Determine the [X, Y] coordinate at the center of the cell enclosing the given text.  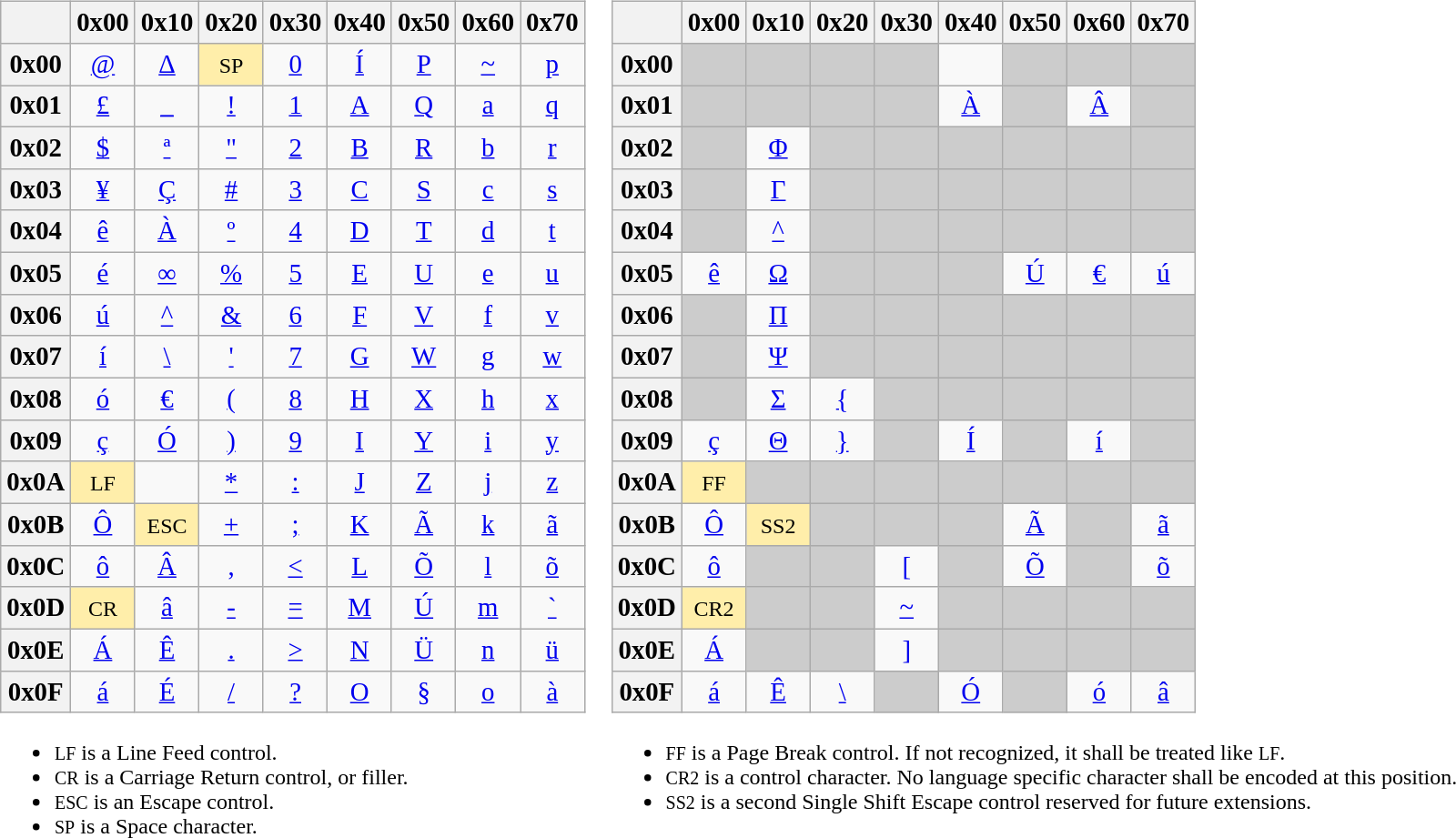
F [360, 315]
à [553, 692]
Φ [779, 147]
é [104, 273]
@ [104, 65]
6 [295, 315]
l [488, 566]
ESC [167, 524]
B [360, 147]
Z [424, 482]
{ [843, 399]
f [488, 315]
h [488, 399]
M [360, 608]
£ [104, 106]
§ [424, 692]
m [488, 608]
Π [779, 315]
Q [424, 106]
0 [295, 65]
[ [906, 566]
L [360, 566]
C [360, 189]
SS2 [779, 524]
J [360, 482]
W [424, 357]
∞ [167, 273]
O [360, 692]
5 [295, 273]
/ [231, 692]
) [231, 440]
} [843, 440]
ü [553, 650]
4 [295, 231]
Ψ [779, 357]
Ç [167, 189]
e [488, 273]
< [295, 566]
o [488, 692]
º [231, 231]
Ü [424, 650]
ª [167, 147]
j [488, 482]
3 [295, 189]
p [553, 65]
¥ [104, 189]
k [488, 524]
$ [104, 147]
s [553, 189]
c [488, 189]
? [295, 692]
v [553, 315]
Γ [779, 189]
U [424, 273]
: [295, 482]
& [231, 315]
Y [424, 440]
, [231, 566]
; [295, 524]
> [295, 650]
2 [295, 147]
9 [295, 440]
I [360, 440]
d [488, 231]
b [488, 147]
- [231, 608]
R [424, 147]
. [231, 650]
x [553, 399]
g [488, 357]
t [553, 231]
i [488, 440]
z [553, 482]
w [553, 357]
` [553, 608]
( [231, 399]
SP [231, 65]
a [488, 106]
CR2 [713, 608]
! [231, 106]
D [360, 231]
Σ [779, 399]
q [553, 106]
+ [231, 524]
" [231, 147]
G [360, 357]
X [424, 399]
_ [167, 106]
y [553, 440]
K [360, 524]
n [488, 650]
] [906, 650]
= [295, 608]
8 [295, 399]
% [231, 273]
u [553, 273]
LF [104, 482]
* [231, 482]
A [360, 106]
T [424, 231]
E [360, 273]
Ω [779, 273]
S [424, 189]
N [360, 650]
7 [295, 357]
Δ [167, 65]
r [553, 147]
P [424, 65]
FF [713, 482]
V [424, 315]
Θ [779, 440]
# [231, 189]
É [167, 692]
1 [295, 106]
' [231, 357]
H [360, 399]
CR [104, 608]
